Return the (x, y) coordinate for the center point of the cell that contains the specified text.  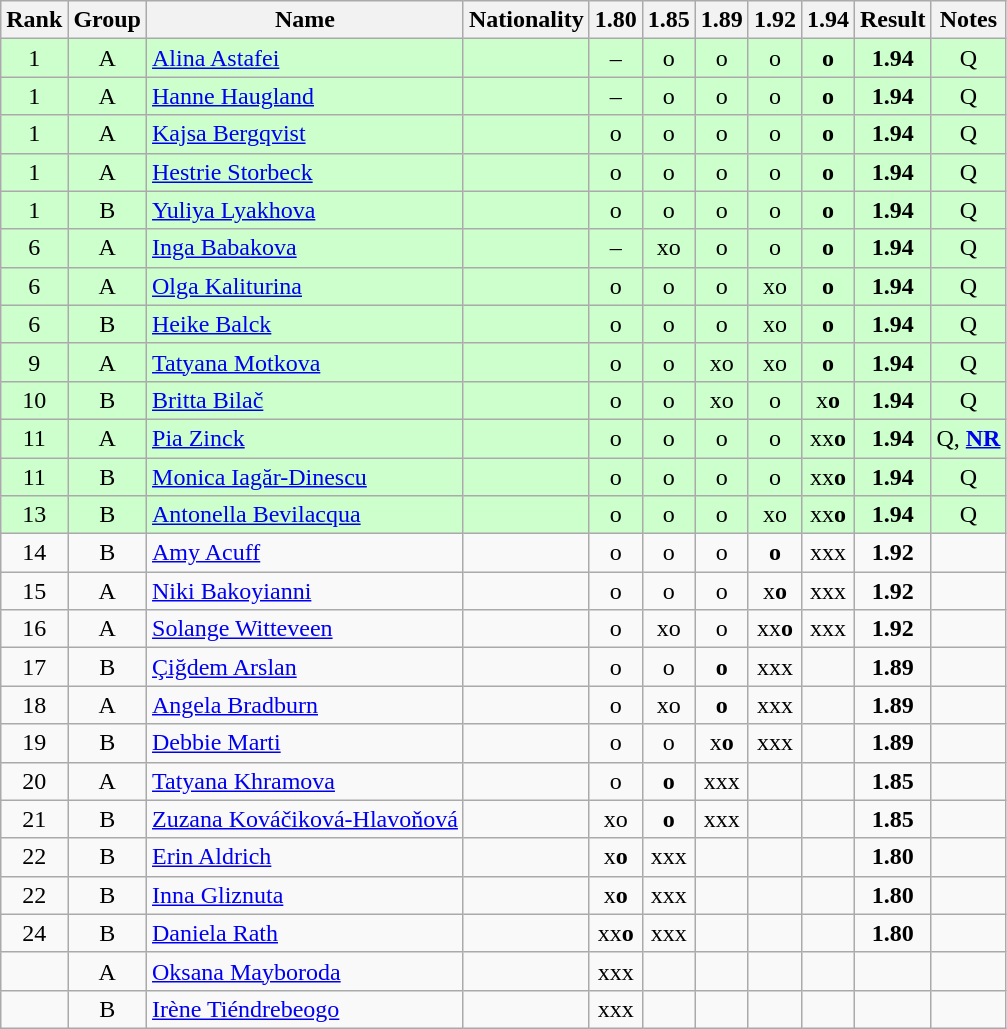
Inna Gliznuta (306, 895)
Debbie Marti (306, 743)
Zuzana Kováčiková-Hlavoňová (306, 819)
16 (34, 629)
Alina Astafei (306, 58)
Niki Bakoyianni (306, 591)
Pia Zinck (306, 438)
Tatyana Khramova (306, 781)
13 (34, 515)
Heike Balck (306, 324)
Monica Iagăr-Dinescu (306, 477)
Inga Babakova (306, 248)
10 (34, 400)
Britta Bilač (306, 400)
14 (34, 553)
Olga Kaliturina (306, 286)
Hanne Haugland (306, 96)
Angela Bradburn (306, 705)
Kajsa Bergqvist (306, 134)
Group (108, 20)
Irène Tiéndrebeogo (306, 1009)
Çiğdem Arslan (306, 667)
9 (34, 362)
21 (34, 819)
Q, NR (968, 438)
Oksana Mayboroda (306, 971)
19 (34, 743)
Hestrie Storbeck (306, 172)
18 (34, 705)
Notes (968, 20)
Result (893, 20)
Daniela Rath (306, 933)
Rank (34, 20)
Name (306, 20)
15 (34, 591)
Nationality (526, 20)
Erin Aldrich (306, 857)
17 (34, 667)
24 (34, 933)
Antonella Bevilacqua (306, 515)
Yuliya Lyakhova (306, 210)
20 (34, 781)
Solange Witteveen (306, 629)
Tatyana Motkova (306, 362)
Amy Acuff (306, 553)
